Identify which cell holds the provided text, then report its (x, y) central coordinate. 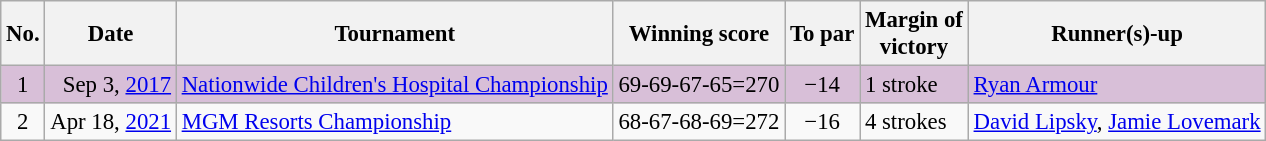
No. (23, 34)
1 stroke (914, 85)
MGM Resorts Championship (394, 122)
−14 (822, 85)
Nationwide Children's Hospital Championship (394, 85)
68-67-68-69=272 (699, 122)
To par (822, 34)
1 (23, 85)
Ryan Armour (1117, 85)
Date (110, 34)
−16 (822, 122)
Sep 3, 2017 (110, 85)
David Lipsky, Jamie Lovemark (1117, 122)
69-69-67-65=270 (699, 85)
Tournament (394, 34)
Winning score (699, 34)
Margin ofvictory (914, 34)
2 (23, 122)
Apr 18, 2021 (110, 122)
Runner(s)-up (1117, 34)
4 strokes (914, 122)
